Provide the [X, Y] coordinate of the cell's center where the given text is located.  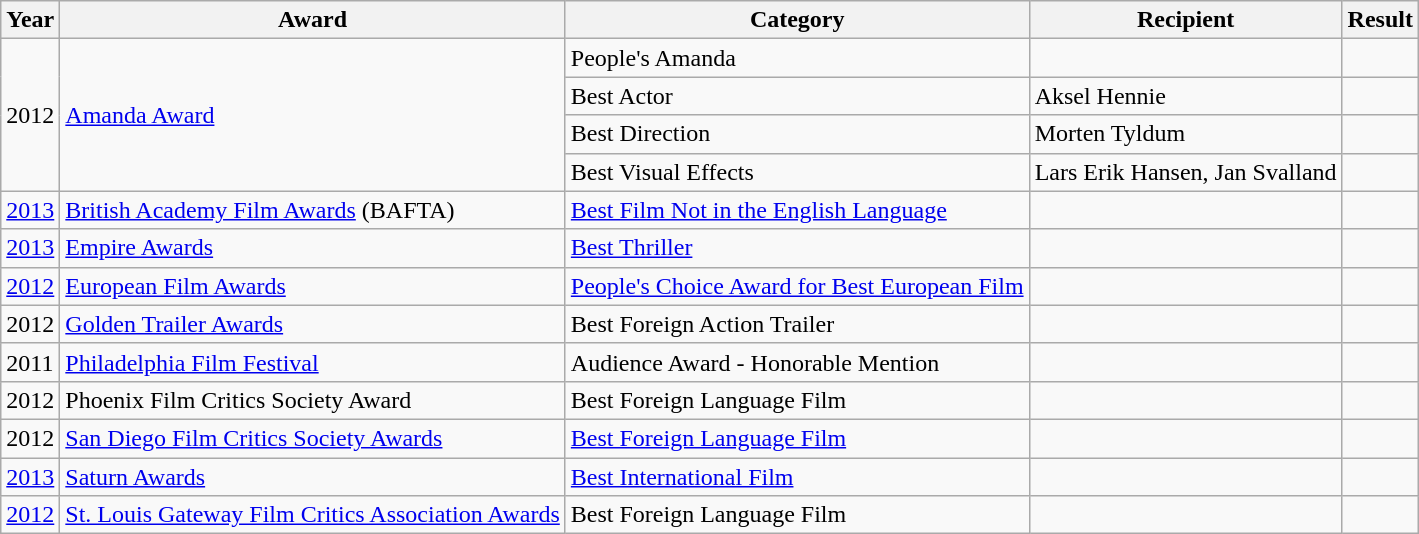
Best Film Not in the English Language [797, 210]
Amanda Award [313, 115]
Category [797, 20]
Recipient [1186, 20]
Best Visual Effects [797, 172]
European Film Awards [313, 286]
St. Louis Gateway Film Critics Association Awards [313, 515]
Golden Trailer Awards [313, 324]
San Diego Film Critics Society Awards [313, 438]
Morten Tyldum [1186, 134]
Year [30, 20]
Phoenix Film Critics Society Award [313, 400]
People's Amanda [797, 58]
Result [1380, 20]
2011 [30, 362]
Saturn Awards [313, 477]
Award [313, 20]
Best International Film [797, 477]
Aksel Hennie [1186, 96]
Lars Erik Hansen, Jan Svalland [1186, 172]
Best Foreign Action Trailer [797, 324]
Best Thriller [797, 248]
Empire Awards [313, 248]
Best Actor [797, 96]
British Academy Film Awards (BAFTA) [313, 210]
Best Direction [797, 134]
Audience Award - Honorable Mention [797, 362]
Philadelphia Film Festival [313, 362]
People's Choice Award for Best European Film [797, 286]
